Scan for the cell matching the given text and deliver its [x, y] coordinate at center. 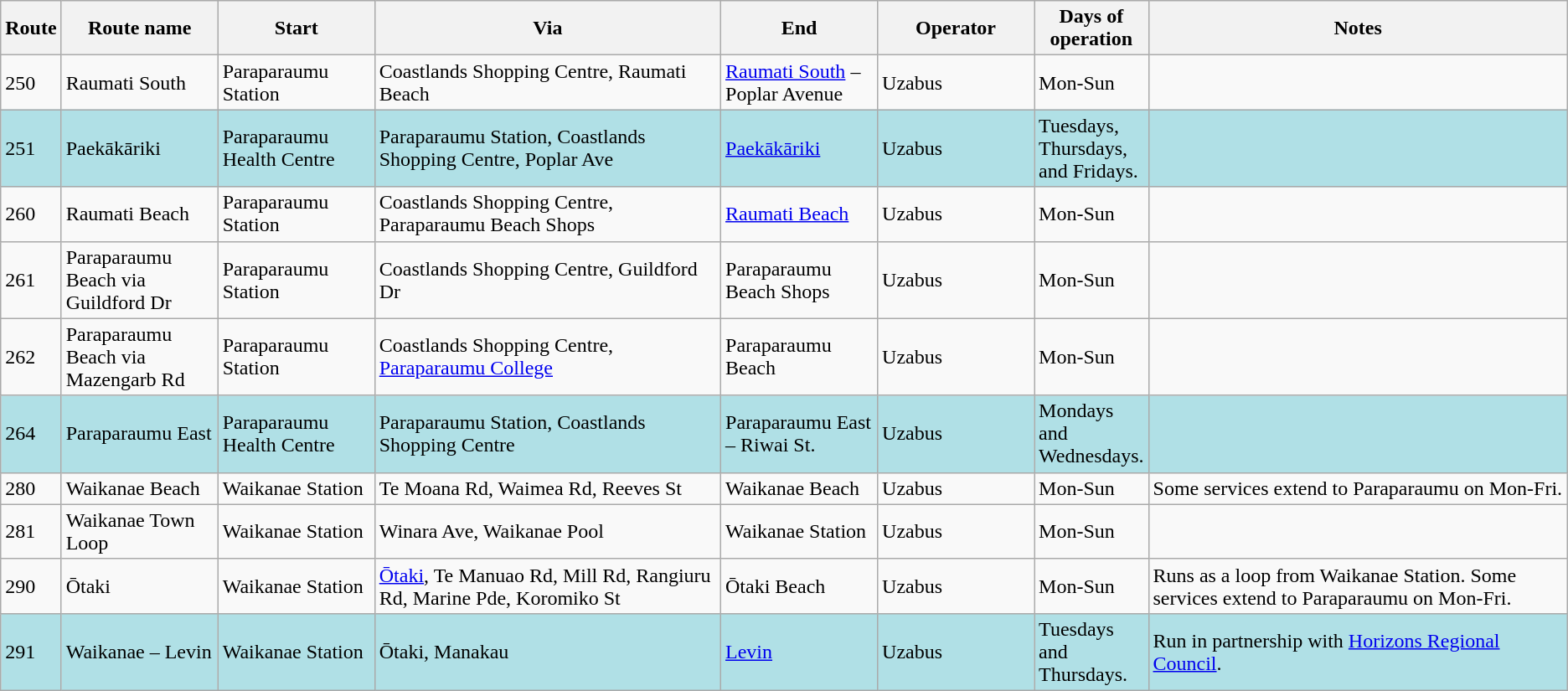
Ōtaki [139, 586]
Te Moana Rd, Waimea Rd, Reeves St [548, 488]
Operator [957, 28]
Ōtaki, Manakau [548, 652]
Paraparaumu Station, Coastlands Shopping Centre, Poplar Ave [548, 148]
Days of operation [1091, 28]
Paraparaumu East [139, 434]
Some services extend to Paraparaumu on Mon-Fri. [1358, 488]
Winara Ave, Waikanae Pool [548, 531]
Coastlands Shopping Centre, Guildford Dr [548, 280]
Paraparaumu Beach via Guildford Dr [139, 280]
Coastlands Shopping Centre, Paraparaumu College [548, 357]
Coastlands Shopping Centre, Raumati Beach [548, 82]
Tuesdays and Thursdays. [1091, 652]
261 [31, 280]
290 [31, 586]
Paraparaumu Beach via Mazengarb Rd [139, 357]
Ōtaki, Te Manuao Rd, Mill Rd, Rangiuru Rd, Marine Pde, Koromiko St [548, 586]
Waikanae – Levin [139, 652]
260 [31, 214]
251 [31, 148]
Paraparaumu Beach [799, 357]
Paraparaumu Station, Coastlands Shopping Centre [548, 434]
Route [31, 28]
262 [31, 357]
Raumati South [139, 82]
Coastlands Shopping Centre, Paraparaumu Beach Shops [548, 214]
Paraparaumu East – Riwai St. [799, 434]
Start [297, 28]
Raumati South – Poplar Avenue [799, 82]
Levin [799, 652]
Via [548, 28]
281 [31, 531]
Runs as a loop from Waikanae Station. Some services extend to Paraparaumu on Mon-Fri. [1358, 586]
264 [31, 434]
Paraparaumu Beach Shops [799, 280]
Route name [139, 28]
Mondays and Wednesdays. [1091, 434]
Waikanae Town Loop [139, 531]
Ōtaki Beach [799, 586]
Notes [1358, 28]
291 [31, 652]
280 [31, 488]
Run in partnership with Horizons Regional Council. [1358, 652]
End [799, 28]
250 [31, 82]
Tuesdays, Thursdays, and Fridays. [1091, 148]
